Detect which cell encompasses the target text, then output its [X, Y] center coordinate. 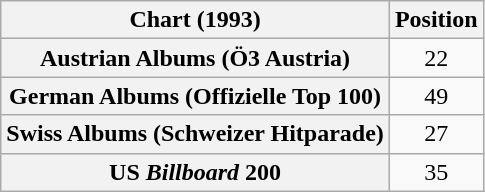
US Billboard 200 [196, 172]
27 [436, 134]
Swiss Albums (Schweizer Hitparade) [196, 134]
Chart (1993) [196, 20]
22 [436, 58]
49 [436, 96]
35 [436, 172]
German Albums (Offizielle Top 100) [196, 96]
Austrian Albums (Ö3 Austria) [196, 58]
Position [436, 20]
